Extract the (X, Y) coordinate from the center of the cell holding the provided text.  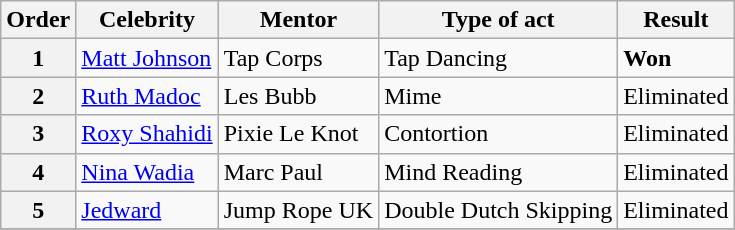
Tap Dancing (498, 58)
Pixie Le Knot (298, 134)
Contortion (498, 134)
Nina Wadia (147, 172)
Mentor (298, 20)
2 (38, 96)
4 (38, 172)
Mind Reading (498, 172)
Ruth Madoc (147, 96)
Tap Corps (298, 58)
Jedward (147, 210)
1 (38, 58)
Won (676, 58)
3 (38, 134)
5 (38, 210)
Mime (498, 96)
Marc Paul (298, 172)
Order (38, 20)
Double Dutch Skipping (498, 210)
Result (676, 20)
Jump Rope UK (298, 210)
Les Bubb (298, 96)
Type of act (498, 20)
Celebrity (147, 20)
Roxy Shahidi (147, 134)
Matt Johnson (147, 58)
